Provide the [X, Y] coordinate of the cell's center where the given text is located.  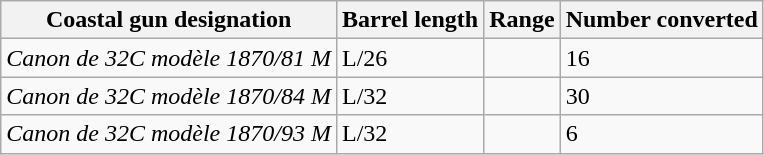
Range [522, 20]
6 [662, 134]
Canon de 32C modèle 1870/84 M [169, 96]
16 [662, 58]
Canon de 32C modèle 1870/93 M [169, 134]
Coastal gun designation [169, 20]
Number converted [662, 20]
30 [662, 96]
L/26 [410, 58]
Barrel length [410, 20]
Canon de 32C modèle 1870/81 M [169, 58]
